Find where the given text appears and provide that cell's center as [X, Y] coordinate. 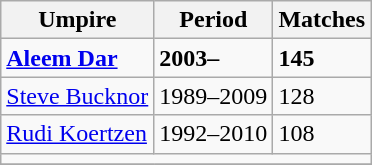
Steve Bucknor [78, 96]
Aleem Dar [78, 58]
Rudi Koertzen [78, 134]
1989–2009 [214, 96]
128 [322, 96]
Matches [322, 20]
108 [322, 134]
2003– [214, 58]
Umpire [78, 20]
1992–2010 [214, 134]
Period [214, 20]
145 [322, 58]
